Find where the given text appears and provide that cell's center as [X, Y] coordinate. 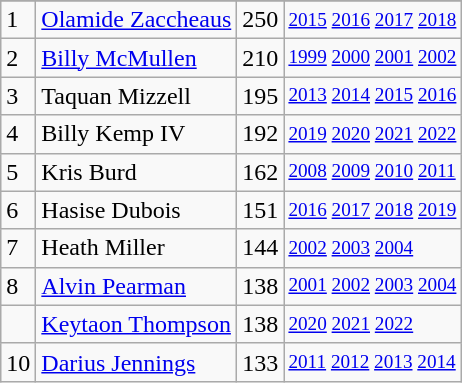
2015 2016 2017 2018 [372, 20]
195 [260, 96]
8 [18, 286]
Billy McMullen [136, 58]
3 [18, 96]
2001 2002 2003 2004 [372, 286]
Kris Burd [136, 172]
Heath Miller [136, 248]
162 [260, 172]
151 [260, 210]
133 [260, 362]
192 [260, 134]
Billy Kemp IV [136, 134]
250 [260, 20]
2011 2012 2013 2014 [372, 362]
1999 2000 2001 2002 [372, 58]
2020 2021 2022 [372, 324]
144 [260, 248]
Taquan Mizzell [136, 96]
6 [18, 210]
2 [18, 58]
2016 2017 2018 2019 [372, 210]
Darius Jennings [136, 362]
Keytaon Thompson [136, 324]
Alvin Pearman [136, 286]
2019 2020 2021 2022 [372, 134]
2013 2014 2015 2016 [372, 96]
210 [260, 58]
1 [18, 20]
4 [18, 134]
2008 2009 2010 2011 [372, 172]
7 [18, 248]
10 [18, 362]
5 [18, 172]
2002 2003 2004 [372, 248]
Olamide Zaccheaus [136, 20]
Hasise Dubois [136, 210]
